Search for the cell housing the specified text and yield its [x, y] center coordinate. 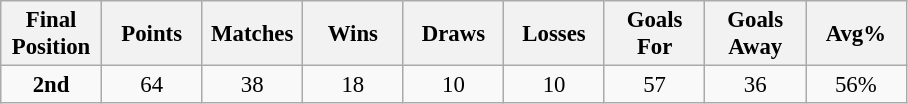
Draws [454, 34]
38 [252, 85]
Goals Away [756, 34]
Losses [554, 34]
57 [654, 85]
Goals For [654, 34]
64 [152, 85]
Points [152, 34]
Avg% [856, 34]
Matches [252, 34]
18 [354, 85]
Wins [354, 34]
36 [756, 85]
Final Position [52, 34]
56% [856, 85]
2nd [52, 85]
